Provide the (X, Y) coordinate of the cell's center where the given text is located.  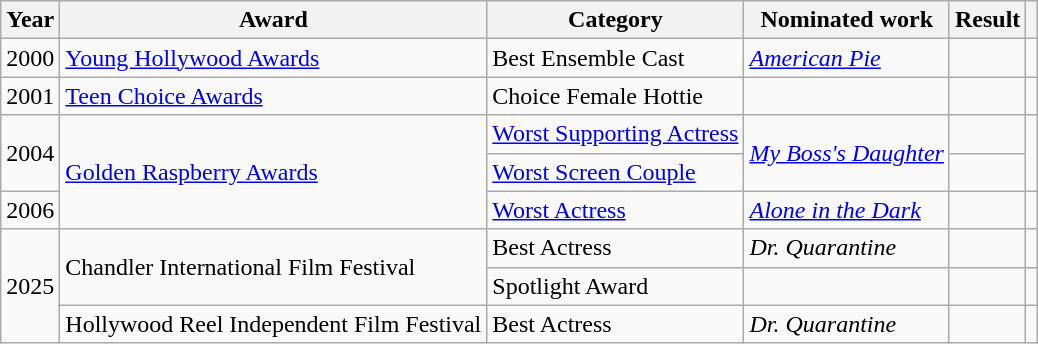
Chandler International Film Festival (274, 267)
Award (274, 20)
Teen Choice Awards (274, 96)
Worst Actress (616, 210)
Worst Supporting Actress (616, 134)
2006 (30, 210)
Best Ensemble Cast (616, 58)
American Pie (847, 58)
Choice Female Hottie (616, 96)
2000 (30, 58)
Year (30, 20)
My Boss's Daughter (847, 153)
2025 (30, 286)
2001 (30, 96)
Result (987, 20)
Young Hollywood Awards (274, 58)
Worst Screen Couple (616, 172)
Spotlight Award (616, 286)
Alone in the Dark (847, 210)
Golden Raspberry Awards (274, 172)
Hollywood Reel Independent Film Festival (274, 324)
Nominated work (847, 20)
Category (616, 20)
2004 (30, 153)
